Return [X, Y] of the center of cell containing provided text 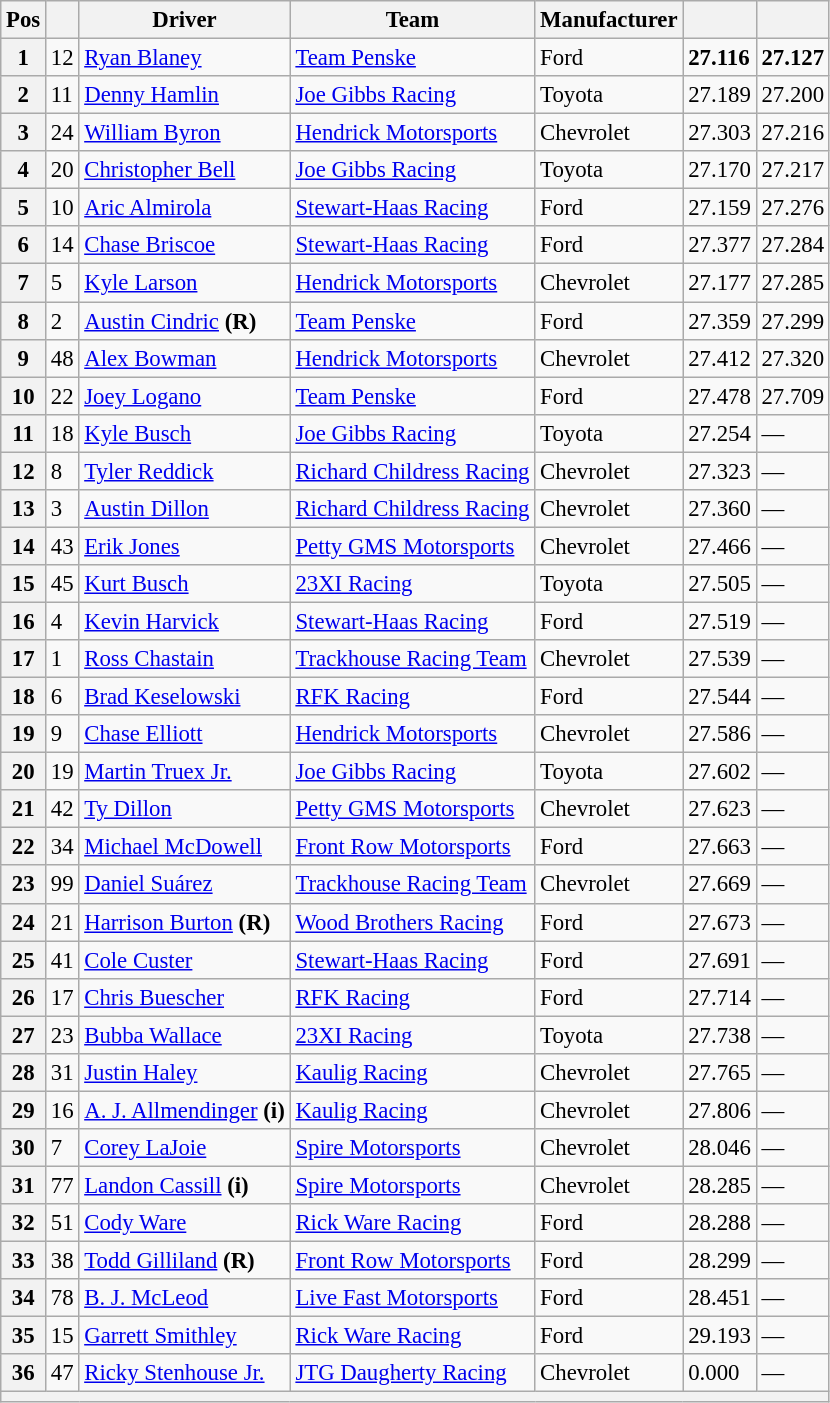
Cole Custer [184, 960]
28.288 [720, 1223]
28.451 [720, 1298]
77 [62, 1185]
27 [24, 1035]
27.544 [720, 697]
Cody Ware [184, 1223]
27.669 [720, 885]
28.046 [720, 1148]
29 [24, 1110]
Harrison Burton (R) [184, 922]
28.299 [720, 1261]
27.216 [792, 133]
28.285 [720, 1185]
Ty Dillon [184, 809]
47 [62, 1373]
27.116 [720, 58]
27.127 [792, 58]
27.170 [720, 170]
Manufacturer [609, 20]
48 [62, 358]
99 [62, 885]
Wood Brothers Racing [412, 922]
Martin Truex Jr. [184, 772]
27.714 [720, 997]
27.663 [720, 847]
Kevin Harvick [184, 621]
27.377 [720, 245]
Chase Briscoe [184, 245]
Kurt Busch [184, 584]
Tyler Reddick [184, 471]
Erik Jones [184, 546]
Driver [184, 20]
30 [24, 1148]
Chase Elliott [184, 734]
45 [62, 584]
Alex Bowman [184, 358]
Austin Dillon [184, 509]
32 [24, 1223]
Live Fast Motorsports [412, 1298]
27.359 [720, 321]
27.539 [720, 659]
0.000 [720, 1373]
27.285 [792, 283]
Landon Cassill (i) [184, 1185]
27.806 [720, 1110]
27.519 [720, 621]
Ryan Blaney [184, 58]
27.323 [720, 471]
Austin Cindric (R) [184, 321]
Justin Haley [184, 1073]
27.276 [792, 208]
28 [24, 1073]
Denny Hamlin [184, 95]
Christopher Bell [184, 170]
27.602 [720, 772]
27.189 [720, 95]
78 [62, 1298]
Brad Keselowski [184, 697]
27.478 [720, 396]
JTG Daugherty Racing [412, 1373]
27.200 [792, 95]
51 [62, 1223]
Todd Gilliland (R) [184, 1261]
41 [62, 960]
35 [24, 1336]
Chris Buescher [184, 997]
27.159 [720, 208]
Aric Almirola [184, 208]
42 [62, 809]
27.738 [720, 1035]
Corey LaJoie [184, 1148]
33 [24, 1261]
Daniel Suárez [184, 885]
27.412 [720, 358]
29.193 [720, 1336]
25 [24, 960]
Pos [24, 20]
Ross Chastain [184, 659]
A. J. Allmendinger (i) [184, 1110]
27.254 [720, 433]
27.586 [720, 734]
43 [62, 546]
27.303 [720, 133]
27.466 [720, 546]
Garrett Smithley [184, 1336]
27.673 [720, 922]
27.320 [792, 358]
27.709 [792, 396]
Kyle Busch [184, 433]
27.177 [720, 283]
27.299 [792, 321]
27.217 [792, 170]
Kyle Larson [184, 283]
William Byron [184, 133]
27.623 [720, 809]
Team [412, 20]
B. J. McLeod [184, 1298]
26 [24, 997]
13 [24, 509]
Joey Logano [184, 396]
Michael McDowell [184, 847]
27.360 [720, 509]
27.691 [720, 960]
36 [24, 1373]
Bubba Wallace [184, 1035]
27.284 [792, 245]
38 [62, 1261]
Ricky Stenhouse Jr. [184, 1373]
27.765 [720, 1073]
27.505 [720, 584]
